Capture the cell that displays the provided text and extract its (x, y) central coordinate. 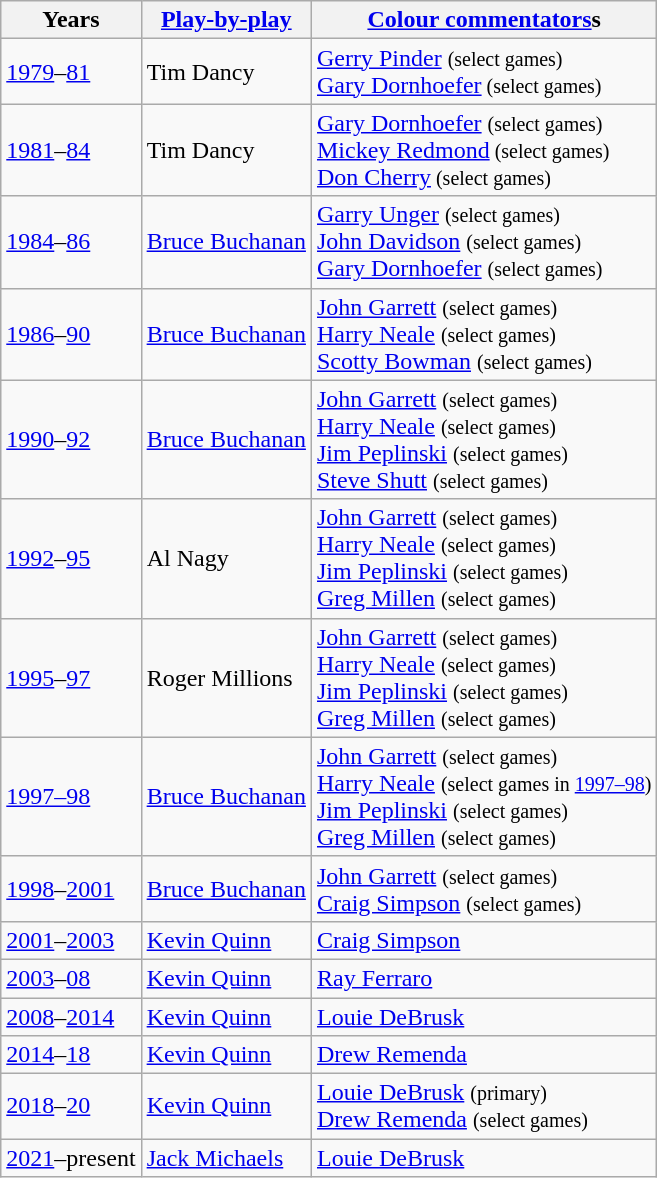
1992–95 (71, 558)
1990–92 (71, 440)
Roger Millions (226, 678)
John Garrett (select games)Harry Neale (select games)Scotty Bowman (select games) (484, 334)
1979–81 (71, 72)
Gerry Pinder (select games)Gary Dornhoefer (select games) (484, 72)
Garry Unger (select games)John Davidson (select games)Gary Dornhoefer (select games) (484, 242)
Drew Remenda (484, 1055)
Jack Michaels (226, 1158)
2014–18 (71, 1055)
2001–2003 (71, 940)
John Garrett (select games)Harry Neale (select games)Jim Peplinski (select games)Steve Shutt (select games) (484, 440)
1986–90 (71, 334)
2021–present (71, 1158)
Years (71, 20)
2008–2014 (71, 1017)
Gary Dornhoefer (select games)Mickey Redmond (select games)Don Cherry (select games) (484, 150)
2018–20 (71, 1106)
Al Nagy (226, 558)
1997–98 (71, 796)
1995–97 (71, 678)
John Garrett (select games)Craig Simpson (select games) (484, 888)
2003–08 (71, 978)
Play-by-play (226, 20)
Colour commentatorss (484, 20)
1981–84 (71, 150)
Ray Ferraro (484, 978)
John Garrett (select games)Harry Neale (select games in 1997–98)Jim Peplinski (select games)Greg Millen (select games) (484, 796)
1998–2001 (71, 888)
Craig Simpson (484, 940)
1984–86 (71, 242)
Louie DeBrusk (primary)Drew Remenda (select games) (484, 1106)
